Locate the cell with the specified text and output its [x, y] center coordinate. 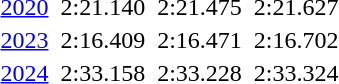
2:16.471 [200, 40]
2:16.409 [103, 40]
